Provide the (x, y) coordinate of the cell's center where the given text is located.  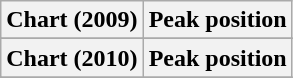
Chart (2010) (72, 58)
Chart (2009) (72, 20)
